Extract the [x, y] coordinate from the center of the cell holding the provided text.  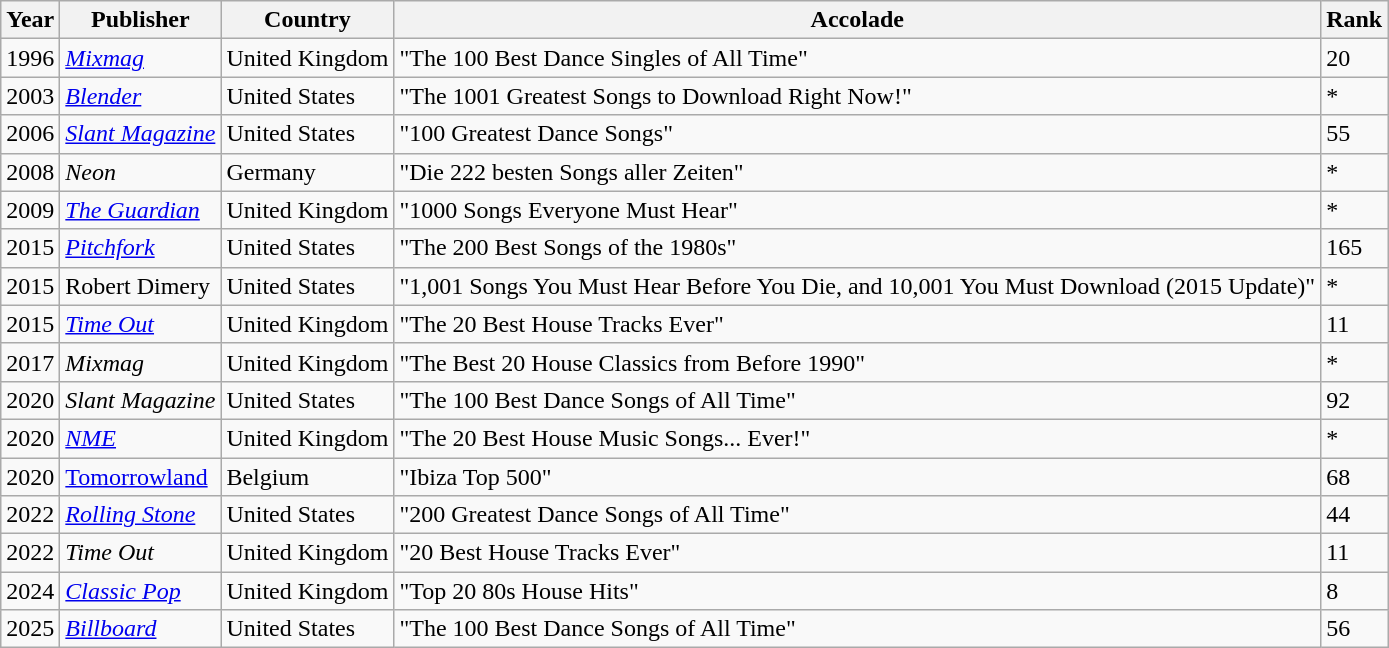
20 [1354, 58]
165 [1354, 248]
2017 [30, 362]
Tomorrowland [140, 477]
"Die 222 besten Songs aller Zeiten" [858, 172]
2003 [30, 96]
2025 [30, 629]
Publisher [140, 20]
Neon [140, 172]
Billboard [140, 629]
Country [308, 20]
"The 1001 Greatest Songs to Download Right Now!" [858, 96]
"The 100 Best Dance Singles of All Time" [858, 58]
The Guardian [140, 210]
Accolade [858, 20]
68 [1354, 477]
"200 Greatest Dance Songs of All Time" [858, 515]
Belgium [308, 477]
Classic Pop [140, 591]
Blender [140, 96]
2009 [30, 210]
"The 20 Best House Music Songs... Ever!" [858, 438]
"1000 Songs Everyone Must Hear" [858, 210]
"20 Best House Tracks Ever" [858, 553]
"Top 20 80s House Hits" [858, 591]
"1,001 Songs You Must Hear Before You Die, and 10,001 You Must Download (2015 Update)" [858, 286]
Rank [1354, 20]
"The 200 Best Songs of the 1980s" [858, 248]
Year [30, 20]
"Ibiza Top 500" [858, 477]
Pitchfork [140, 248]
NME [140, 438]
2006 [30, 134]
8 [1354, 591]
92 [1354, 400]
55 [1354, 134]
Robert Dimery [140, 286]
Germany [308, 172]
"The Best 20 House Classics from Before 1990" [858, 362]
Rolling Stone [140, 515]
2008 [30, 172]
"100 Greatest Dance Songs" [858, 134]
44 [1354, 515]
"The 20 Best House Tracks Ever" [858, 324]
56 [1354, 629]
1996 [30, 58]
2024 [30, 591]
